Extract the [x, y] coordinate from the center of the cell holding the provided text.  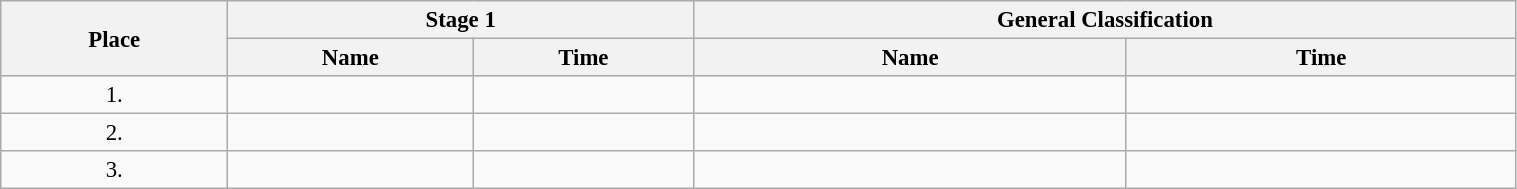
1. [114, 95]
General Classification [1105, 20]
Stage 1 [461, 20]
3. [114, 170]
Place [114, 38]
2. [114, 133]
